Search for the cell housing the specified text and yield its (x, y) center coordinate. 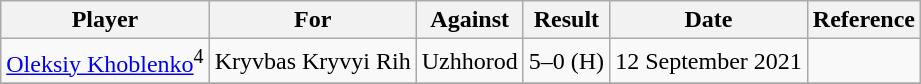
Date (709, 20)
Oleksiy Khoblenko4 (105, 62)
Against (470, 20)
5–0 (H) (566, 62)
For (312, 20)
Result (566, 20)
Player (105, 20)
12 September 2021 (709, 62)
Uzhhorod (470, 62)
Kryvbas Kryvyi Rih (312, 62)
Reference (864, 20)
